Return (x, y) of the center of cell containing provided text 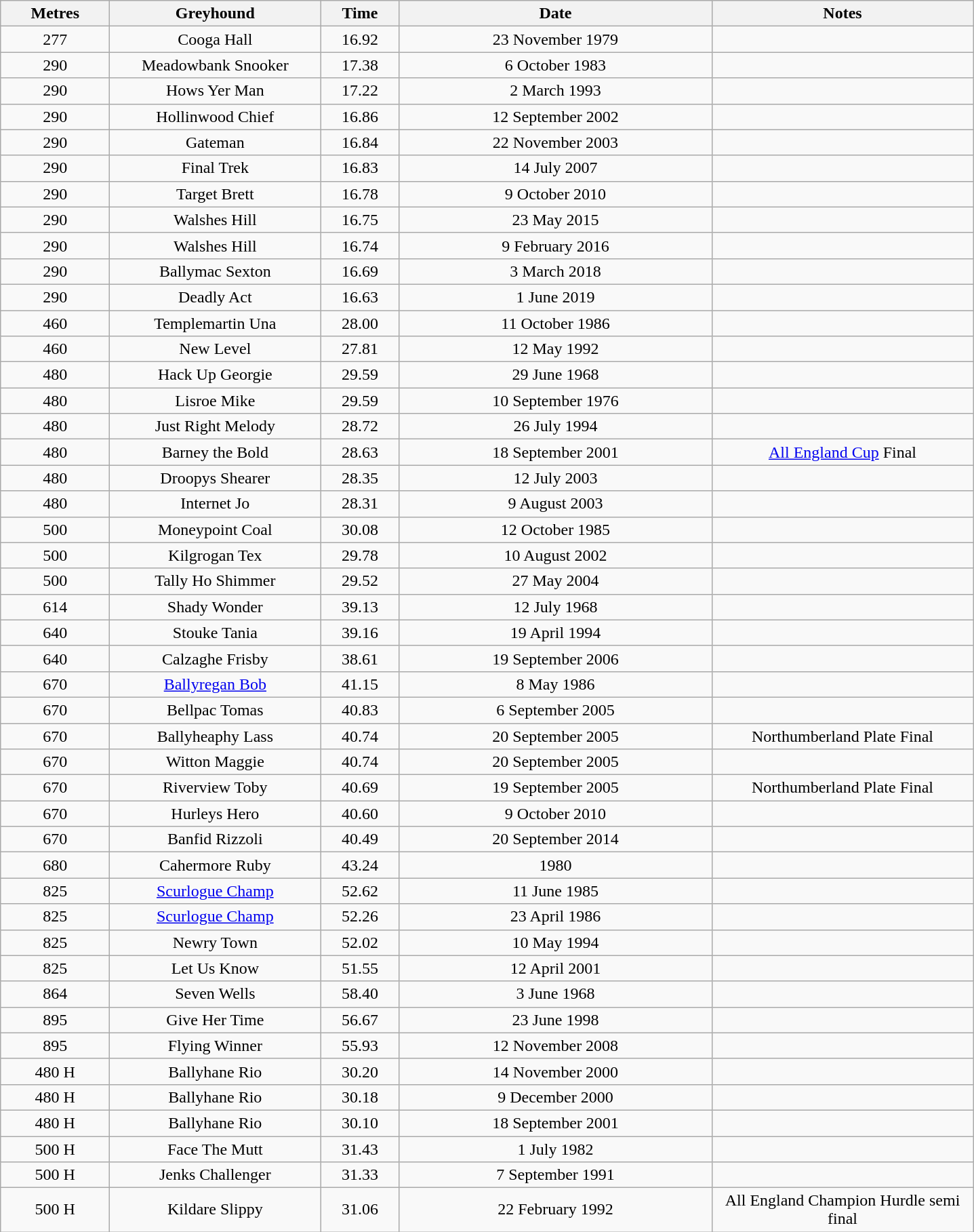
Kilgrogan Tex (216, 555)
Internet Jo (216, 504)
31.43 (360, 1149)
30.10 (360, 1123)
2 March 1993 (556, 91)
12 April 2001 (556, 968)
All England Champion Hurdle semi final (843, 1210)
Target Brett (216, 194)
29.78 (360, 555)
31.33 (360, 1175)
23 November 1979 (556, 39)
41.15 (360, 684)
23 May 2015 (556, 220)
27.81 (360, 349)
58.40 (360, 994)
10 May 1994 (556, 942)
16.74 (360, 245)
19 September 2005 (556, 788)
22 November 2003 (556, 142)
Hack Up Georgie (216, 375)
27 May 2004 (556, 581)
12 July 1968 (556, 607)
38.61 (360, 658)
29.52 (360, 581)
17.38 (360, 65)
Shady Wonder (216, 607)
Meadowbank Snooker (216, 65)
Templemartin Una (216, 323)
Just Right Melody (216, 426)
16.84 (360, 142)
Face The Mutt (216, 1149)
Let Us Know (216, 968)
Hollinwood Chief (216, 117)
55.93 (360, 1046)
Cooga Hall (216, 39)
12 September 2002 (556, 117)
6 September 2005 (556, 710)
56.67 (360, 1020)
9 February 2016 (556, 245)
30.20 (360, 1071)
26 July 1994 (556, 426)
Metres (56, 14)
Date (556, 14)
40.60 (360, 814)
Droopys Shearer (216, 478)
43.24 (360, 865)
Greyhound (216, 14)
Jenks Challenger (216, 1175)
30.08 (360, 530)
Bellpac Tomas (216, 710)
Gateman (216, 142)
9 December 2000 (556, 1097)
10 September 1976 (556, 401)
7 September 1991 (556, 1175)
Ballymac Sexton (216, 271)
12 November 2008 (556, 1046)
Lisroe Mike (216, 401)
Stouke Tania (216, 633)
16.86 (360, 117)
39.13 (360, 607)
Banfid Rizzoli (216, 839)
39.16 (360, 633)
Witton Maggie (216, 762)
3 March 2018 (556, 271)
1 June 2019 (556, 297)
614 (56, 607)
New Level (216, 349)
40.69 (360, 788)
30.18 (360, 1097)
11 October 1986 (556, 323)
Deadly Act (216, 297)
14 November 2000 (556, 1071)
1980 (556, 865)
28.35 (360, 478)
52.02 (360, 942)
11 June 1985 (556, 891)
29 June 1968 (556, 375)
864 (56, 994)
51.55 (360, 968)
17.22 (360, 91)
1 July 1982 (556, 1149)
16.92 (360, 39)
6 October 1983 (556, 65)
14 July 2007 (556, 168)
Flying Winner (216, 1046)
Barney the Bold (216, 452)
40.83 (360, 710)
3 June 1968 (556, 994)
All England Cup Final (843, 452)
19 September 2006 (556, 658)
Give Her Time (216, 1020)
10 August 2002 (556, 555)
16.69 (360, 271)
Seven Wells (216, 994)
23 April 1986 (556, 917)
Moneypoint Coal (216, 530)
23 June 1998 (556, 1020)
16.83 (360, 168)
Hows Yer Man (216, 91)
Hurleys Hero (216, 814)
680 (56, 865)
12 May 1992 (556, 349)
16.75 (360, 220)
Cahermore Ruby (216, 865)
16.63 (360, 297)
Time (360, 14)
40.49 (360, 839)
31.06 (360, 1210)
Notes (843, 14)
Newry Town (216, 942)
8 May 1986 (556, 684)
Kildare Slippy (216, 1210)
12 July 2003 (556, 478)
52.62 (360, 891)
28.72 (360, 426)
Tally Ho Shimmer (216, 581)
20 September 2014 (556, 839)
12 October 1985 (556, 530)
22 February 1992 (556, 1210)
Calzaghe Frisby (216, 658)
28.00 (360, 323)
52.26 (360, 917)
Ballyregan Bob (216, 684)
16.78 (360, 194)
277 (56, 39)
Ballyheaphy Lass (216, 736)
9 August 2003 (556, 504)
19 April 1994 (556, 633)
Riverview Toby (216, 788)
Final Trek (216, 168)
28.63 (360, 452)
28.31 (360, 504)
